Return the (X, Y) coordinate for the center point of the cell that contains the specified text.  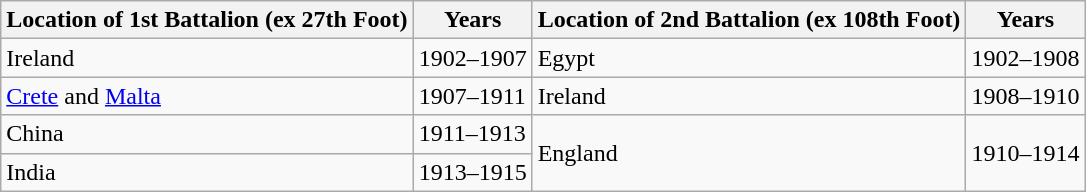
Location of 2nd Battalion (ex 108th Foot) (749, 20)
1911–1913 (472, 134)
1908–1910 (1026, 96)
Crete and Malta (207, 96)
1902–1908 (1026, 58)
India (207, 172)
Egypt (749, 58)
1902–1907 (472, 58)
1907–1911 (472, 96)
1913–1915 (472, 172)
1910–1914 (1026, 153)
Location of 1st Battalion (ex 27th Foot) (207, 20)
China (207, 134)
England (749, 153)
